Return the (X, Y) coordinate for the center point of the cell that contains the specified text.  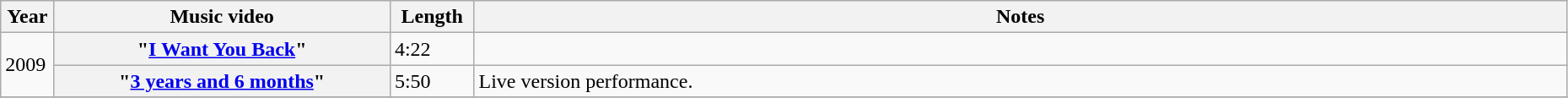
4:22 (432, 49)
"3 years and 6 months" (223, 81)
Year (27, 17)
5:50 (432, 81)
Length (432, 17)
"I Want You Back" (223, 49)
Notes (1021, 17)
Music video (223, 17)
Live version performance. (1021, 81)
2009 (27, 65)
